Determine the [X, Y] coordinate at the center of the cell enclosing the given text.  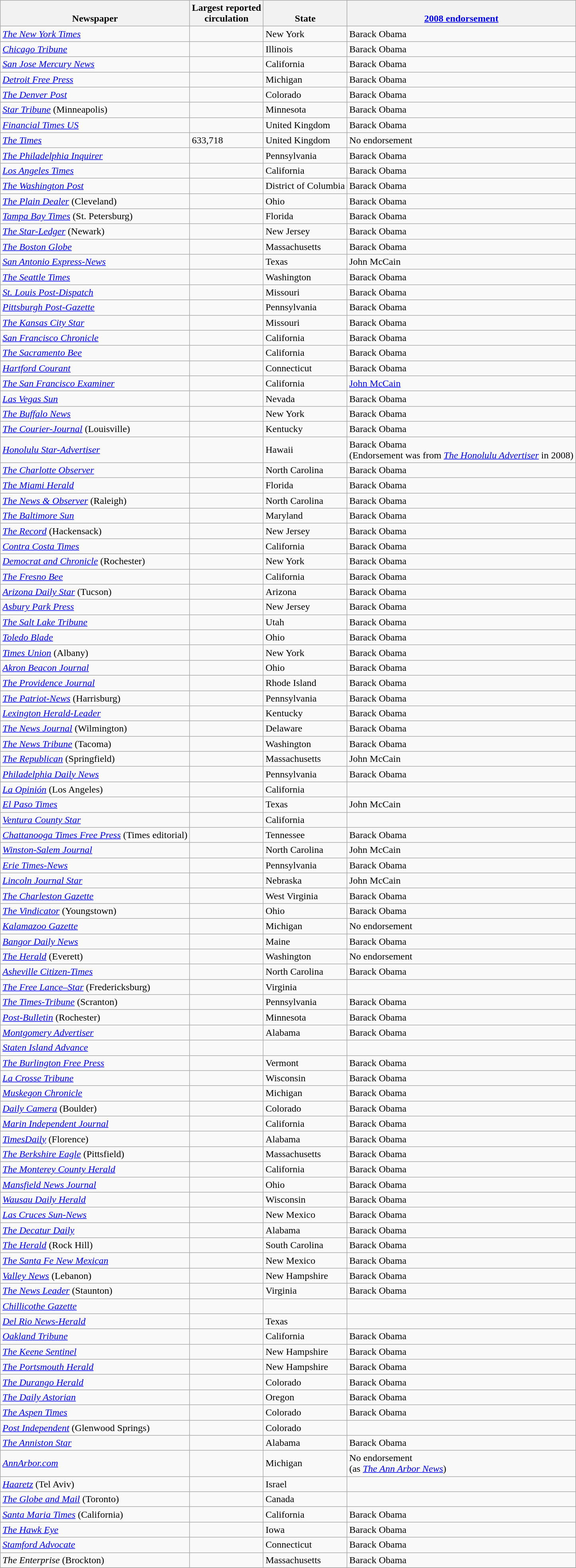
The Hawk Eye [95, 1530]
South Carolina [305, 1245]
Tennessee [305, 835]
Democrat and Chronicle (Rochester) [95, 561]
Tampa Bay Times (St. Petersburg) [95, 216]
The Herald (Rock Hill) [95, 1245]
The News Tribune (Tacoma) [95, 744]
The Philadelphia Inquirer [95, 155]
Rhode Island [305, 683]
Canada [305, 1499]
State [305, 14]
Hartford Courant [95, 368]
Asbury Park Press [95, 607]
The News Journal (Wilmington) [95, 729]
The Buffalo News [95, 414]
Star Tribune (Minneapolis) [95, 110]
Wausau Daily Herald [95, 1200]
No endorsement(as The Ann Arbor News) [461, 1464]
Los Angeles Times [95, 170]
Illinois [305, 49]
Las Cruces Sun-News [95, 1215]
The Times [95, 140]
District of Columbia [305, 186]
Winston-Salem Journal [95, 850]
The Boston Globe [95, 247]
Post-Bulletin (Rochester) [95, 1017]
San Francisco Chronicle [95, 338]
The Kansas City Star [95, 323]
The Anniston Star [95, 1443]
St. Louis Post-Dispatch [95, 292]
Oakland Tribune [95, 1336]
Post Independent (Glenwood Springs) [95, 1427]
The News Leader (Staunton) [95, 1291]
Largest reportedcirculation [227, 14]
The Santa Fe New Mexican [95, 1261]
Del Rio News-Herald [95, 1321]
Israel [305, 1484]
The Decatur Daily [95, 1230]
Delaware [305, 729]
Muskegon Chronicle [95, 1093]
Valley News (Lebanon) [95, 1276]
Maryland [305, 516]
Santa Maria Times (California) [95, 1514]
Ventura County Star [95, 820]
Staten Island Advance [95, 1048]
The Keene Sentinel [95, 1352]
The Courier-Journal (Louisville) [95, 429]
Nebraska [305, 880]
The Baltimore Sun [95, 516]
2008 endorsement [461, 14]
The Vindicator (Youngstown) [95, 911]
The Star-Ledger (Newark) [95, 232]
Marin Independent Journal [95, 1124]
Chicago Tribune [95, 49]
The Republican (Springfield) [95, 759]
The Plain Dealer (Cleveland) [95, 201]
Lincoln Journal Star [95, 880]
AnnArbor.com [95, 1464]
The Salt Lake Tribune [95, 622]
Chattanooga Times Free Press (Times editorial) [95, 835]
The Herald (Everett) [95, 957]
The Charleston Gazette [95, 896]
Detroit Free Press [95, 79]
Mansfield News Journal [95, 1185]
La Opinión (Los Angeles) [95, 789]
Stamford Advocate [95, 1545]
The Berkshire Eagle (Pittsfield) [95, 1154]
Vermont [305, 1063]
Erie Times-News [95, 865]
San Antonio Express-News [95, 262]
Nevada [305, 398]
Oregon [305, 1397]
The Durango Herald [95, 1382]
Honolulu Star-Advertiser [95, 450]
Kalamazoo Gazette [95, 926]
Philadelphia Daily News [95, 774]
Arizona [305, 592]
Las Vegas Sun [95, 398]
El Paso Times [95, 805]
Daily Camera (Boulder) [95, 1108]
The Seattle Times [95, 277]
Arizona Daily Star (Tucson) [95, 592]
The San Francisco Examiner [95, 383]
The Daily Astorian [95, 1397]
The Providence Journal [95, 683]
The Times-Tribune (Scranton) [95, 1002]
Barack Obama(Endorsement was from The Honolulu Advertiser in 2008) [461, 450]
Akron Beacon Journal [95, 668]
The Record (Hackensack) [95, 531]
The New York Times [95, 34]
La Crosse Tribune [95, 1078]
The Free Lance–Star (Fredericksburg) [95, 987]
The Fresno Bee [95, 577]
Times Union (Albany) [95, 652]
633,718 [227, 140]
Contra Costa Times [95, 546]
The Sacramento Bee [95, 353]
TimesDaily (Florence) [95, 1139]
Hawaii [305, 450]
The Globe and Mail (Toronto) [95, 1499]
Iowa [305, 1530]
The Patriot-News (Harrisburg) [95, 698]
The Charlotte Observer [95, 470]
The News & Observer (Raleigh) [95, 501]
Utah [305, 622]
Montgomery Advertiser [95, 1033]
The Burlington Free Press [95, 1063]
The Miami Herald [95, 486]
The Aspen Times [95, 1412]
Toledo Blade [95, 637]
Asheville Citizen-Times [95, 972]
Financial Times US [95, 125]
Lexington Herald-Leader [95, 714]
The Monterey County Herald [95, 1169]
Chillicothe Gazette [95, 1306]
The Portsmouth Herald [95, 1367]
Haaretz (Tel Aviv) [95, 1484]
Bangor Daily News [95, 941]
The Washington Post [95, 186]
Pittsburgh Post-Gazette [95, 307]
West Virginia [305, 896]
The Enterprise (Brockton) [95, 1560]
The Denver Post [95, 95]
Maine [305, 941]
San Jose Mercury News [95, 64]
Newspaper [95, 14]
